Capture the cell that displays the provided text and extract its [x, y] central coordinate. 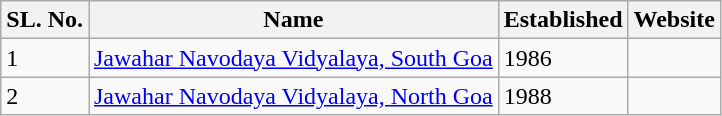
2 [45, 96]
Website [674, 20]
Established [563, 20]
Name [293, 20]
Jawahar Navodaya Vidyalaya, North Goa [293, 96]
1988 [563, 96]
Jawahar Navodaya Vidyalaya, South Goa [293, 58]
1 [45, 58]
SL. No. [45, 20]
1986 [563, 58]
